Output the (x, y) coordinate of the center of the cell containing the given text.  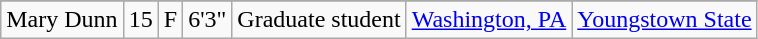
Mary Dunn (62, 20)
Graduate student (319, 20)
F (170, 20)
6'3" (208, 20)
Washington, PA (489, 20)
Youngstown State (664, 20)
15 (140, 20)
